Return [X, Y] of the center of cell containing provided text 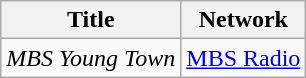
Title [91, 20]
MBS Young Town [91, 58]
MBS Radio [244, 58]
Network [244, 20]
